Pinpoint the cell where the given text exists, returning its (x, y) midpoint coordinate. 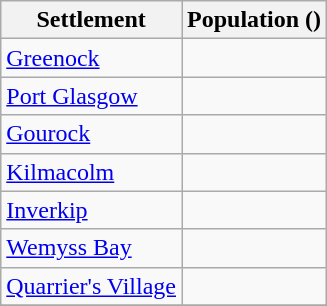
Settlement (92, 20)
Population () (254, 20)
Quarrier's Village (92, 286)
Port Glasgow (92, 96)
Kilmacolm (92, 172)
Inverkip (92, 210)
Greenock (92, 58)
Wemyss Bay (92, 248)
Gourock (92, 134)
